Find where the given text appears and provide that cell's center as (x, y) coordinate. 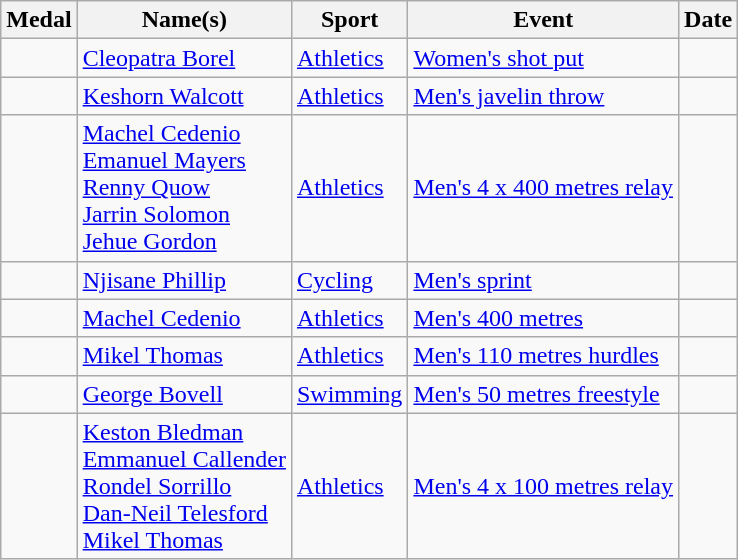
Men's 400 metres (544, 318)
Mikel Thomas (184, 356)
Men's 110 metres hurdles (544, 356)
Sport (349, 20)
Keshorn Walcott (184, 96)
Swimming (349, 394)
Machel CedenioEmanuel MayersRenny QuowJarrin SolomonJehue Gordon (184, 188)
Cleopatra Borel (184, 58)
Njisane Phillip (184, 280)
Name(s) (184, 20)
Men's 4 x 100 metres relay (544, 486)
Women's shot put (544, 58)
Cycling (349, 280)
Keston BledmanEmmanuel CallenderRondel SorrilloDan-Neil TelesfordMikel Thomas (184, 486)
George Bovell (184, 394)
Event (544, 20)
Men's 4 x 400 metres relay (544, 188)
Machel Cedenio (184, 318)
Medal (39, 20)
Men's javelin throw (544, 96)
Men's 50 metres freestyle (544, 394)
Date (708, 20)
Men's sprint (544, 280)
